Determine the [x, y] coordinate at the center of the cell enclosing the given text.  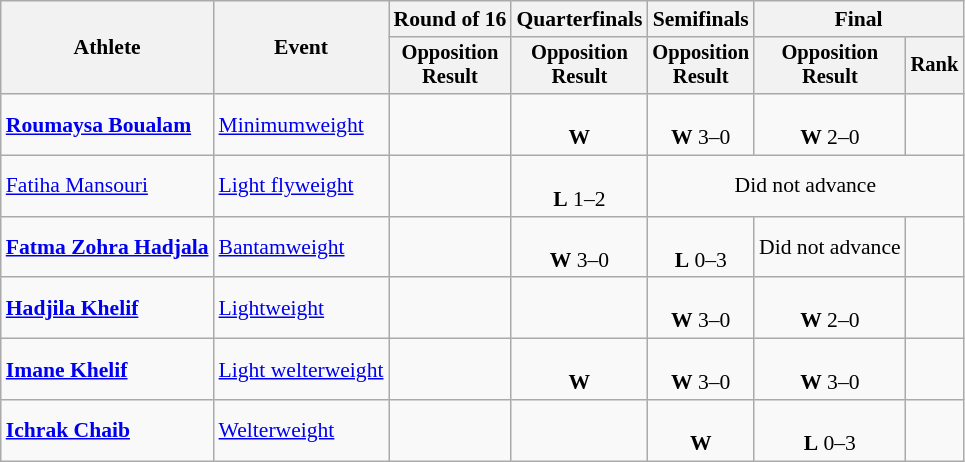
Bantamweight [302, 248]
Event [302, 48]
Ichrak Chaib [108, 430]
Hadjila Khelif [108, 308]
Fatiha Mansouri [108, 186]
Minimumweight [302, 124]
Imane Khelif [108, 370]
Quarterfinals [579, 19]
Light flyweight [302, 186]
Light welterweight [302, 370]
Round of 16 [450, 19]
Athlete [108, 48]
Fatma Zohra Hadjala [108, 248]
Welterweight [302, 430]
L 1–2 [579, 186]
Final [858, 19]
Semifinals [700, 19]
Lightweight [302, 308]
Roumaysa Boualam [108, 124]
Rank [935, 66]
